From the cell containing the given text, extract its center point as (X, Y) coordinate. 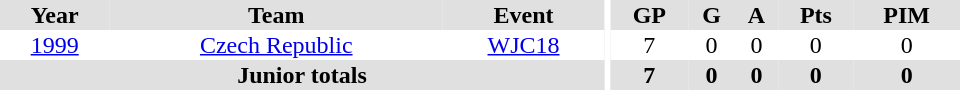
Team (276, 15)
Event (524, 15)
Pts (816, 15)
Junior totals (302, 75)
A (757, 15)
1999 (54, 45)
G (711, 15)
Year (54, 15)
GP (649, 15)
PIM (906, 15)
WJC18 (524, 45)
Czech Republic (276, 45)
